Return (x, y) of the center of cell containing provided text 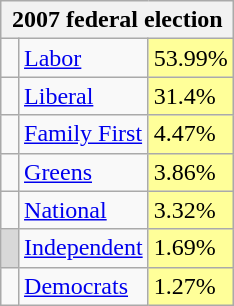
4.47% (190, 134)
1.69% (190, 248)
Family First (84, 134)
31.4% (190, 96)
53.99% (190, 58)
Democrats (84, 286)
Independent (84, 248)
3.86% (190, 172)
3.32% (190, 210)
2007 federal election (117, 20)
Greens (84, 172)
Labor (84, 58)
National (84, 210)
1.27% (190, 286)
Liberal (84, 96)
